Determine the [x, y] coordinate at the center of the cell enclosing the given text.  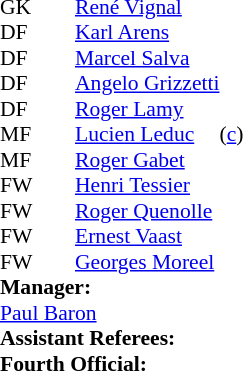
(c) [231, 135]
Roger Lamy [147, 109]
Roger Gabet [147, 160]
Karl Arens [147, 33]
Henri Tessier [147, 185]
Manager: [110, 287]
Roger Quenolle [147, 211]
Lucien Leduc [147, 135]
Marcel Salva [147, 58]
Georges Moreel [147, 262]
Angelo Grizzetti [147, 83]
Ernest Vaast [147, 237]
